Search for the cell housing the specified text and yield its [x, y] center coordinate. 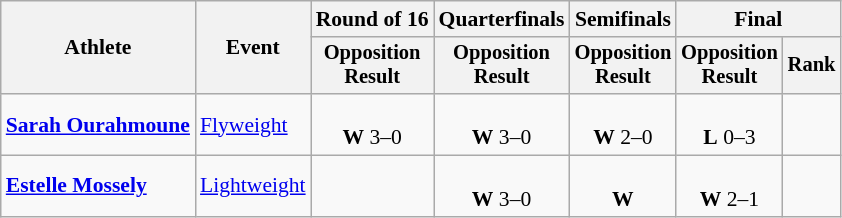
W 2–0 [624, 124]
W [624, 186]
Lightweight [253, 186]
W 2–1 [730, 186]
Round of 16 [372, 19]
Athlete [98, 48]
Flyweight [253, 124]
Quarterfinals [502, 19]
Estelle Mossely [98, 186]
Rank [812, 66]
Final [758, 19]
Sarah Ourahmoune [98, 124]
Semifinals [624, 19]
Event [253, 48]
L 0–3 [730, 124]
